Return (X, Y) of the center of cell containing provided text 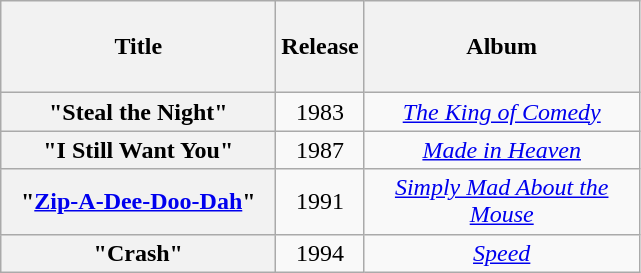
"Crash" (138, 253)
Album (502, 47)
1991 (320, 202)
1983 (320, 112)
Release (320, 47)
Speed (502, 253)
Title (138, 47)
1994 (320, 253)
Made in Heaven (502, 150)
The King of Comedy (502, 112)
Simply Mad About the Mouse (502, 202)
"I Still Want You" (138, 150)
"Zip-A-Dee-Doo-Dah" (138, 202)
"Steal the Night" (138, 112)
1987 (320, 150)
